Pinpoint the cell where the given text exists, returning its [X, Y] midpoint coordinate. 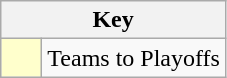
Key [114, 20]
Teams to Playoffs [134, 58]
